Search for the cell housing the specified text and yield its [X, Y] center coordinate. 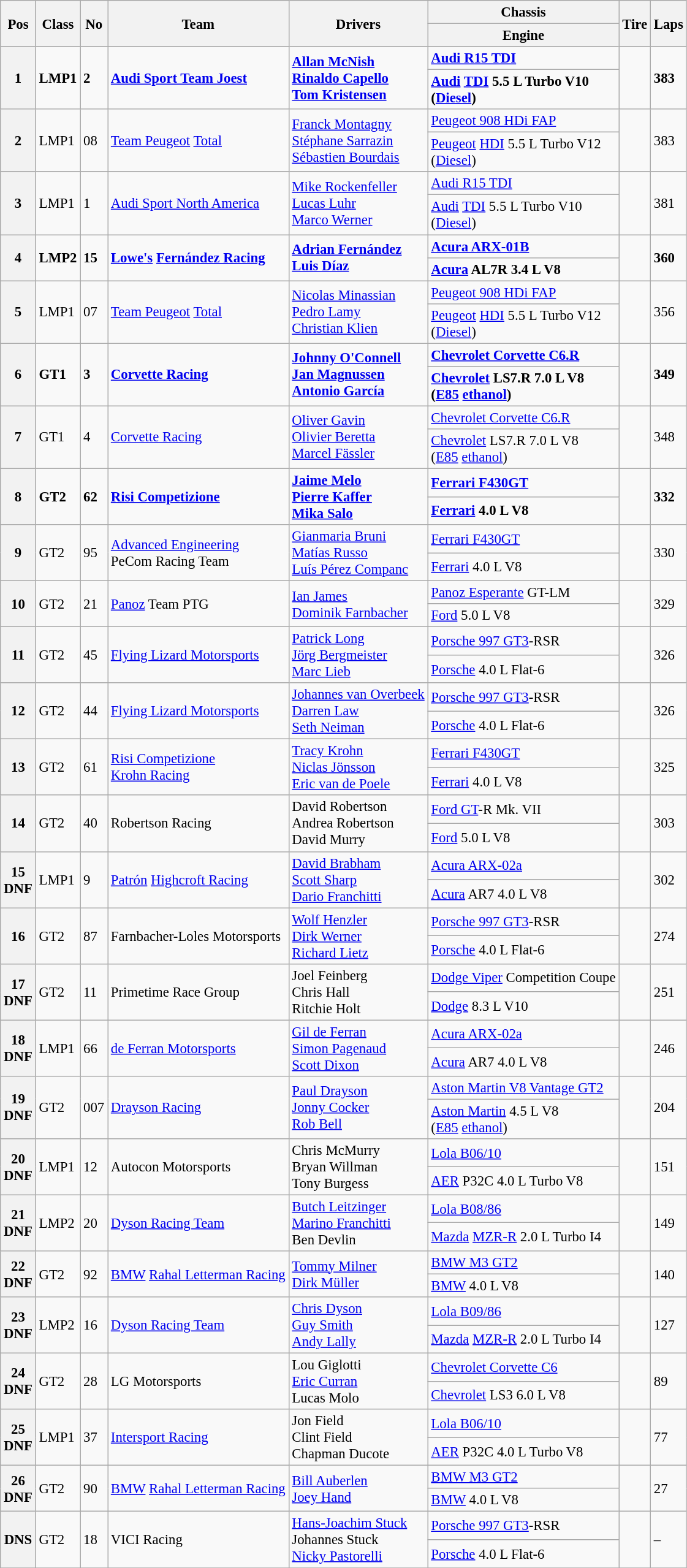
140 [668, 1274]
Paul Drayson Jonny Cocker Rob Bell [358, 1108]
Ford GT-R Mk. VII [523, 810]
Gianmaria Bruni Matías Russo Luís Pérez Companc [358, 553]
David Robertson Andrea Robertson David Murry [358, 824]
330 [668, 553]
Farnbacher-Loles Motorsports [199, 936]
07 [94, 312]
Primetime Race Group [199, 992]
17DNF [18, 992]
Lola B08/86 [523, 1209]
Joel Feinberg Chris Hall Ritchie Holt [358, 992]
356 [668, 312]
Panoz Team PTG [199, 604]
Mike Rockenfeller Lucas Luhr Marco Werner [358, 203]
Jon Field Clint Field Chapman Ducote [358, 1437]
Laps [668, 23]
Lola B09/86 [523, 1311]
Chris McMurry Bryan Willman Tony Burgess [358, 1167]
Team [199, 23]
08 [94, 140]
21 [94, 604]
27 [668, 1488]
15 [94, 257]
19DNF [18, 1108]
8 [18, 497]
Johannes van Overbeek Darren Law Seth Neiman [358, 711]
22DNF [18, 1274]
90 [94, 1488]
23DNF [18, 1325]
10 [18, 604]
Ian James Dominik Farnbacher [358, 604]
251 [668, 992]
14 [18, 824]
45 [94, 655]
Gil de Ferran Simon Pagenaud Scott Dixon [358, 1048]
Aston Martin V8 Vantage GT2 [523, 1088]
151 [668, 1167]
Tracy Krohn Niclas Jönsson Eric van de Poele [358, 767]
Patrick Long Jörg Bergmeister Marc Lieb [358, 655]
Engine [523, 36]
Lou Giglotti Eric Curran Lucas Molo [358, 1382]
Audi Sport North America [199, 203]
Risi Competizione [199, 497]
Bill Auberlen Joey Hand [358, 1488]
007 [94, 1108]
18DNF [18, 1048]
25DNF [18, 1437]
127 [668, 1325]
Butch Leitzinger Marino Franchitti Ben Devlin [358, 1223]
149 [668, 1223]
Wolf Henzler Dirk Werner Richard Lietz [358, 936]
40 [94, 824]
24DNF [18, 1382]
44 [94, 711]
28 [94, 1382]
61 [94, 767]
89 [668, 1382]
LG Motorsports [199, 1382]
Oliver Gavin Olivier Beretta Marcel Fässler [358, 437]
Class [58, 23]
Intersport Racing [199, 1437]
Chevrolet Corvette C6 [523, 1368]
Franck Montagny Stéphane Sarrazin Sébastien Bourdais [358, 140]
Adrian Fernández Luis Díaz [358, 257]
Risi Competizione Krohn Racing [199, 767]
204 [668, 1108]
246 [668, 1048]
6 [18, 375]
DNS [18, 1540]
Nicolas Minassian Pedro Lamy Christian Klien [358, 312]
26DNF [18, 1488]
348 [668, 437]
325 [668, 767]
Hans-Joachim Stuck Johannes Stuck Nicky Pastorelli [358, 1540]
Tire [635, 23]
Pos [18, 23]
360 [668, 257]
Autocon Motorsports [199, 1167]
Acura AL7R 3.4 L V8 [523, 269]
Drayson Racing [199, 1108]
Lowe's Fernández Racing [199, 257]
21DNF [18, 1223]
381 [668, 203]
20DNF [18, 1167]
332 [668, 497]
95 [94, 553]
66 [94, 1048]
303 [668, 824]
David Brabham Scott Sharp Dario Franchitti [358, 880]
274 [668, 936]
Panoz Esperante GT-LM [523, 593]
Dodge Viper Competition Coupe [523, 978]
Chevrolet LS3 6.0 L V8 [523, 1396]
92 [94, 1274]
Drivers [358, 23]
Robertson Racing [199, 824]
15DNF [18, 880]
20 [94, 1223]
de Ferran Motorsports [199, 1048]
Aston Martin 4.5 L V8(E85 ethanol) [523, 1119]
77 [668, 1437]
– [668, 1540]
Acura ARX-01B [523, 246]
87 [94, 936]
5 [18, 312]
No [94, 23]
Dodge 8.3 L V10 [523, 1006]
Audi Sport Team Joest [199, 78]
Patrón Highcroft Racing [199, 880]
18 [94, 1540]
302 [668, 880]
Chassis [523, 12]
13 [18, 767]
Johnny O'Connell Jan Magnussen Antonio García [358, 375]
Chris Dyson Guy Smith Andy Lally [358, 1325]
Tommy Milner Dirk Müller [358, 1274]
329 [668, 604]
37 [94, 1437]
62 [94, 497]
349 [668, 375]
Jaime Melo Pierre Kaffer Mika Salo [358, 497]
Advanced Engineering PeCom Racing Team [199, 553]
VICI Racing [199, 1540]
Allan McNish Rinaldo Capello Tom Kristensen [358, 78]
7 [18, 437]
